Find where the given text appears and provide that cell's center as [X, Y] coordinate. 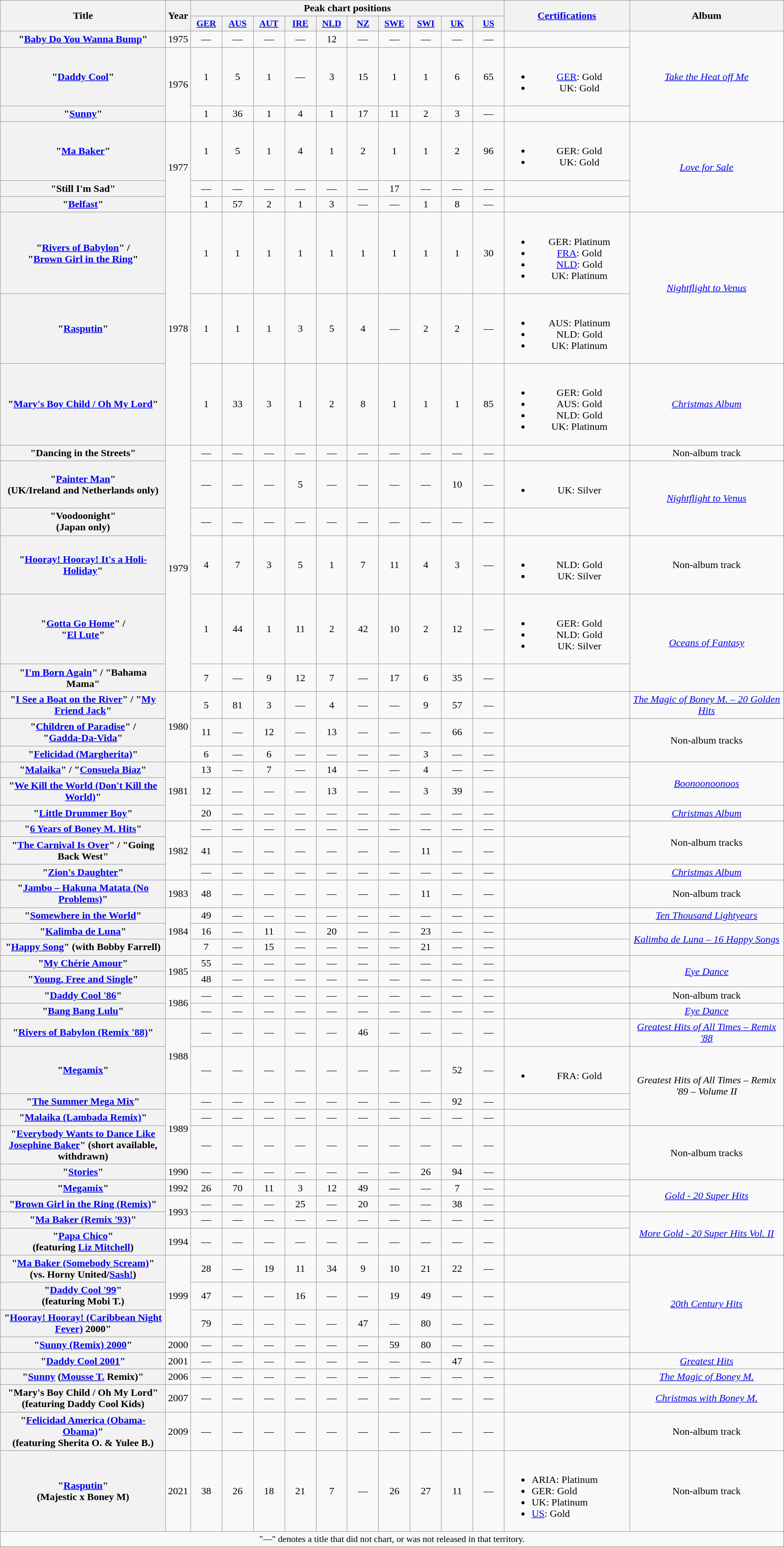
1977 [178, 167]
1993 [178, 1212]
33 [238, 404]
2006 [178, 1377]
25 [301, 1204]
1990 [178, 1172]
"Bang Bang Lulu" [83, 1011]
2007 [178, 1398]
2001 [178, 1361]
30 [488, 253]
"Somewhere in the World" [83, 915]
"Rivers of Babylon" /"Brown Girl in the Ring" [83, 253]
20th Century Hits [707, 1304]
"Kalimba de Luna" [83, 931]
70 [238, 1188]
35 [457, 678]
41 [206, 850]
UK: Silver [567, 484]
42 [363, 629]
22 [457, 1268]
Ten Thousand Lightyears [707, 915]
1989 [178, 1129]
AUS [238, 24]
"Everybody Wants to Dance Like Josephine Baker" (short available, withdrawn) [83, 1145]
SWE [395, 24]
US [488, 24]
"Belfast" [83, 204]
"The Carnival Is Over" / "Going Back West" [83, 850]
94 [457, 1172]
Greatest Hits [707, 1361]
23 [426, 931]
"I See a Boat on the River" / "My Friend Jack" [83, 705]
52 [457, 1070]
Love for Sale [707, 167]
NLD: GoldUK: Silver [567, 565]
Take the Heat off Me [707, 76]
UK [457, 24]
GER [206, 24]
"Mary's Boy Child / Oh My Lord" [83, 404]
1999 [178, 1296]
"Happy Song" (with Bobby Farrell) [83, 947]
79 [206, 1323]
Greatest Hits of All Times – Remix '88 [707, 1032]
The Magic of Boney M. [707, 1377]
"Sunny" [83, 114]
GER: GoldAUS: GoldNLD: GoldUK: Platinum [567, 404]
Album [707, 16]
SWI [426, 24]
1978 [178, 328]
14 [332, 770]
Peak chart positions [348, 8]
GER: GoldNLD: GoldUK: Silver [567, 629]
"Hooray! Hooray! It's a Holi-Holiday" [83, 565]
"Ma Baker" [83, 151]
Title [83, 16]
"Young, Free and Single" [83, 979]
"We Kill the World (Don't Kill the World)" [83, 792]
46 [363, 1032]
59 [395, 1345]
"Mary's Boy Child / Oh My Lord"(featuring Daddy Cool Kids) [83, 1398]
Gold - 20 Super Hits [707, 1196]
"Daddy Cool '99" (featuring Mobi T.) [83, 1296]
"Baby Do You Wanna Bump" [83, 39]
34 [332, 1268]
92 [457, 1102]
1985 [178, 971]
The Magic of Boney M. – 20 Golden Hits [707, 705]
More Gold - 20 Super Hits Vol. II [707, 1233]
96 [488, 151]
AUT [269, 24]
1979 [178, 568]
"Still I'm Sad" [83, 189]
"Gotta Go Home" /"El Lute" [83, 629]
"Rivers of Babylon (Remix '88)" [83, 1032]
"My Chérie Amour" [83, 963]
"Zion's Daughter" [83, 872]
Greatest Hits of All Times – Remix '89 – Volume II [707, 1086]
"Daddy Cool 2001" [83, 1361]
"Sunny (Mousse T. Remix)" [83, 1377]
55 [206, 963]
"Felicidad America (Obama-Obama)"(featuring Sherita O. & Yulee B.) [83, 1431]
18 [269, 1491]
"Brown Girl in the Ring (Remix)" [83, 1204]
"Papa Chico" (featuring Liz Mitchell) [83, 1242]
1992 [178, 1188]
1976 [178, 84]
1983 [178, 894]
"The Summer Mega Mix" [83, 1102]
Oceans of Fantasy [707, 643]
"Rasputin" [83, 328]
2021 [178, 1491]
"Painter Man" (UK/Ireland and Netherlands only) [83, 484]
"Sunny (Remix) 2000" [83, 1345]
Kalimba de Luna – 16 Happy Songs [707, 939]
"—" denotes a title that did not chart, or was not released in that territory. [392, 1539]
Boonoonoonoos [707, 783]
"I'm Born Again" / "Bahama Mama" [83, 678]
NZ [363, 24]
"Dancing in the Streets" [83, 453]
36 [238, 114]
"Felicidad (Margherita)" [83, 754]
AUS: PlatinumNLD: GoldUK: Platinum [567, 328]
"Little Drummer Boy" [83, 813]
Christmas with Boney M. [707, 1398]
1981 [178, 792]
FRA: Gold [567, 1070]
NLD [332, 24]
1980 [178, 726]
1988 [178, 1056]
"Ma Baker (Somebody Scream)" (vs. Horny United/Sash!) [83, 1268]
"Malaika" / "Consuela Biaz" [83, 770]
ARIA: PlatinumGER: GoldUK: PlatinumUS: Gold [567, 1491]
81 [238, 705]
GER: PlatinumFRA: GoldNLD: GoldUK: Platinum [567, 253]
Certifications [567, 16]
"Hooray! Hooray! (Caribbean Night Fever) 2000" [83, 1323]
65 [488, 76]
44 [238, 629]
2000 [178, 1345]
1994 [178, 1242]
66 [457, 732]
28 [206, 1268]
1982 [178, 850]
Year [178, 16]
"Jambo – Hakuna Matata (No Problems)" [83, 894]
85 [488, 404]
IRE [301, 24]
"Ma Baker (Remix '93)" [83, 1220]
"Voodoonight" (Japan only) [83, 522]
"Children of Paradise" / "Gadda-Da-Vida" [83, 732]
"Stories" [83, 1172]
1986 [178, 1003]
"Rasputin"(Majestic x Boney M) [83, 1491]
1984 [178, 931]
39 [457, 792]
"6 Years of Boney M. Hits" [83, 829]
2009 [178, 1431]
27 [426, 1491]
"Daddy Cool" [83, 76]
"Malaika (Lambada Remix)" [83, 1118]
1975 [178, 39]
"Daddy Cool '86" [83, 995]
